Scan for the cell matching the given text and deliver its [X, Y] coordinate at center. 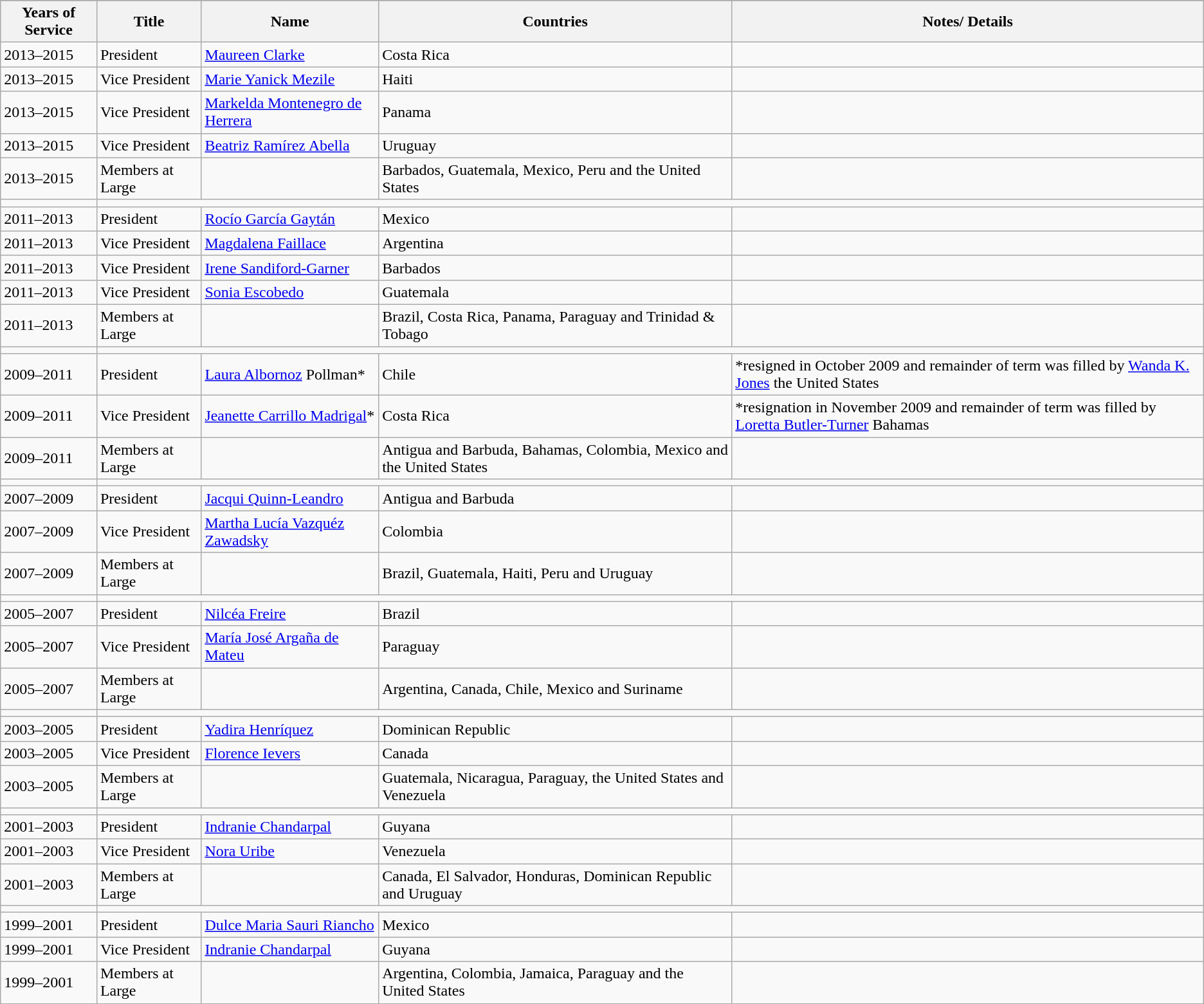
Dulce Maria Sauri Riancho [290, 925]
Argentina, Canada, Chile, Mexico and Suriname [556, 688]
María José Argaña de Mateu [290, 647]
Laura Albornoz Pollman* [290, 374]
Colombia [556, 531]
Venezuela [556, 852]
Irene Sandiford-Garner [290, 268]
Chile [556, 374]
Uruguay [556, 145]
Dominican Republic [556, 729]
Argentina, Colombia, Jamaica, Paraguay and the United States [556, 983]
Barbados, Guatemala, Mexico, Peru and the United States [556, 179]
Marie Yanick Mezile [290, 79]
Brazil, Guatemala, Haiti, Peru and Uruguay [556, 574]
Canada, El Salvador, Honduras, Dominican Republic and Uruguay [556, 885]
Guatemala [556, 292]
Years of Service [49, 22]
Nora Uribe [290, 852]
Antigua and Barbuda, Bahamas, Colombia, Mexico and the United States [556, 458]
Sonia Escobedo [290, 292]
*resignation in November 2009 and remainder of term was filled by Loretta Butler-Turner Bahamas [967, 417]
Brazil [556, 614]
Yadira Henríquez [290, 729]
Paraguay [556, 647]
Markelda Montenegro de Herrera [290, 112]
Antigua and Barbuda [556, 498]
Argentina [556, 243]
Notes/ Details [967, 22]
Barbados [556, 268]
Name [290, 22]
Brazil, Costa Rica, Panama, Paraguay and Trinidad & Tobago [556, 325]
Guatemala, Nicaragua, Paraguay, the United States and Venezuela [556, 786]
*resigned in October 2009 and remainder of term was filled by Wanda K. Jones the United States [967, 374]
Haiti [556, 79]
Jeanette Carrillo Madrigal* [290, 417]
Title [149, 22]
Nilcéa Freire [290, 614]
Jacqui Quinn-Leandro [290, 498]
Canada [556, 753]
Florence Ievers [290, 753]
Panama [556, 112]
Rocío García Gaytán [290, 219]
Maureen Clarke [290, 55]
Magdalena Faillace [290, 243]
Martha Lucía Vazquéz Zawadsky [290, 531]
Countries [556, 22]
Beatriz Ramírez Abella [290, 145]
